Identify which cell holds the provided text, then report its (X, Y) central coordinate. 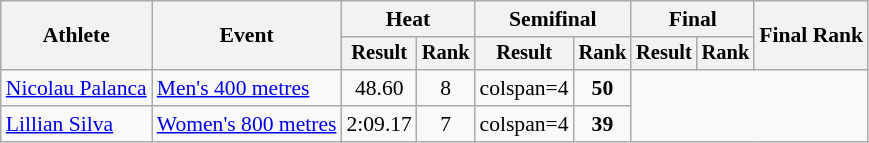
7 (446, 124)
Heat (408, 19)
2:09.17 (378, 124)
Final Rank (811, 36)
48.60 (378, 88)
Final (692, 19)
Athlete (76, 36)
8 (446, 88)
Semifinal (554, 19)
Event (247, 36)
Men's 400 metres (247, 88)
Lillian Silva (76, 124)
Women's 800 metres (247, 124)
39 (603, 124)
50 (603, 88)
Nicolau Palanca (76, 88)
